Return the [X, Y] coordinate for the center point of the cell that contains the specified text.  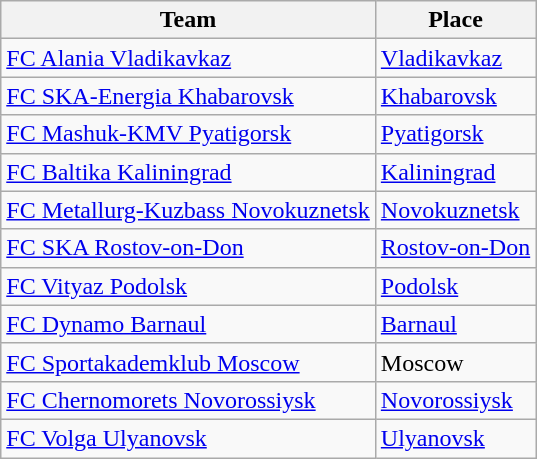
FC Metallurg-Kuzbass Novokuznetsk [188, 210]
FC Baltika Kaliningrad [188, 172]
Vladikavkaz [455, 58]
Khabarovsk [455, 96]
Ulyanovsk [455, 438]
Kaliningrad [455, 172]
FC Volga Ulyanovsk [188, 438]
Pyatigorsk [455, 134]
FC Sportakademklub Moscow [188, 362]
FC SKA Rostov-on-Don [188, 248]
FC Alania Vladikavkaz [188, 58]
FC Mashuk-KMV Pyatigorsk [188, 134]
FC Vityaz Podolsk [188, 286]
FC Dynamo Barnaul [188, 324]
Moscow [455, 362]
Novorossiysk [455, 400]
FC Chernomorets Novorossiysk [188, 400]
Place [455, 20]
Novokuznetsk [455, 210]
Barnaul [455, 324]
Podolsk [455, 286]
Rostov-on-Don [455, 248]
Team [188, 20]
FC SKA-Energia Khabarovsk [188, 96]
